Identify which cell holds the provided text, then report its [X, Y] central coordinate. 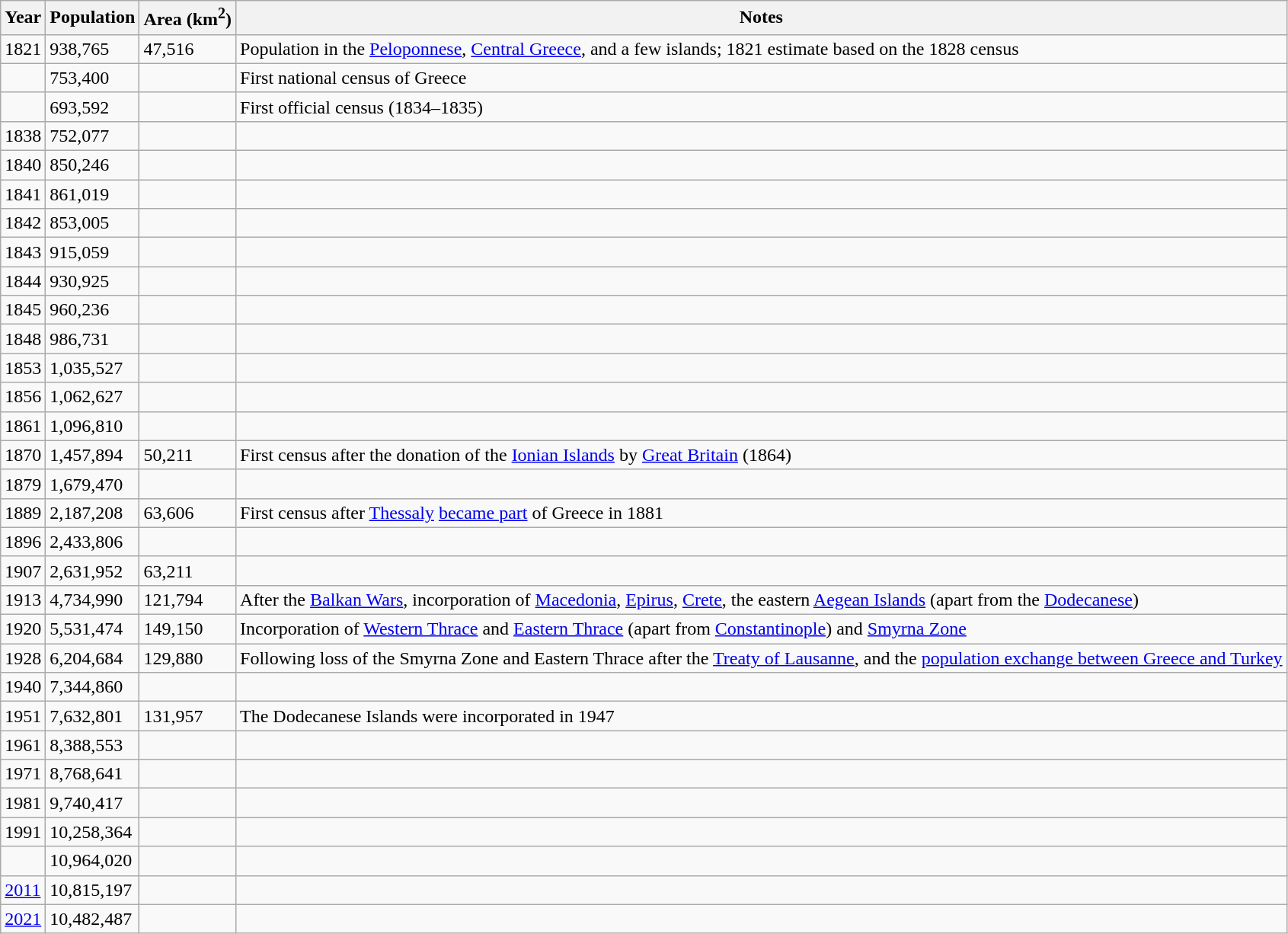
4,734,990 [93, 600]
753,400 [93, 78]
First census after Thessaly became part of Greece in 1881 [762, 513]
1,096,810 [93, 426]
10,964,020 [93, 861]
50,211 [187, 455]
861,019 [93, 194]
Area (km2) [187, 18]
1889 [23, 513]
63,606 [187, 513]
1961 [23, 745]
693,592 [93, 107]
After the Balkan Wars, incorporation of Macedonia, Epirus, Crete, the eastern Aegean Islands (apart from the Dodecanese) [762, 600]
10,815,197 [93, 890]
853,005 [93, 223]
63,211 [187, 571]
960,236 [93, 310]
First census after the donation of the Ionian Islands by Great Britain (1864) [762, 455]
Population [93, 18]
986,731 [93, 339]
1951 [23, 716]
Year [23, 18]
Incorporation of Western Thrace and Eastern Thrace (apart from Constantinople) and Smyrna Zone [762, 629]
First national census of Greece [762, 78]
Following loss of the Smyrna Zone and Eastern Thrace after the Treaty of Lausanne, and the population exchange between Greece and Turkey [762, 658]
1920 [23, 629]
1991 [23, 832]
1981 [23, 803]
5,531,474 [93, 629]
1856 [23, 397]
1870 [23, 455]
The Dodecanese Islands were incorporated in 1947 [762, 716]
915,059 [93, 252]
Population in the Peloponnese, Central Greece, and a few islands; 1821 estimate based on the 1828 census [762, 49]
47,516 [187, 49]
9,740,417 [93, 803]
7,344,860 [93, 687]
1,457,894 [93, 455]
6,204,684 [93, 658]
Notes [762, 18]
129,880 [187, 658]
1,679,470 [93, 484]
1853 [23, 368]
938,765 [93, 49]
8,388,553 [93, 745]
1879 [23, 484]
121,794 [187, 600]
First official census (1834–1835) [762, 107]
850,246 [93, 165]
1821 [23, 49]
1844 [23, 281]
1840 [23, 165]
1,035,527 [93, 368]
1838 [23, 136]
1842 [23, 223]
2,187,208 [93, 513]
149,150 [187, 629]
10,482,487 [93, 919]
752,077 [93, 136]
1896 [23, 542]
2,631,952 [93, 571]
1971 [23, 774]
10,258,364 [93, 832]
1907 [23, 571]
8,768,641 [93, 774]
1843 [23, 252]
7,632,801 [93, 716]
1845 [23, 310]
2021 [23, 919]
930,925 [93, 281]
1913 [23, 600]
1928 [23, 658]
1841 [23, 194]
2,433,806 [93, 542]
1861 [23, 426]
131,957 [187, 716]
1940 [23, 687]
1848 [23, 339]
1,062,627 [93, 397]
2011 [23, 890]
